Scan for the cell matching the given text and deliver its [x, y] coordinate at center. 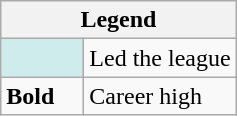
Led the league [160, 58]
Legend [118, 20]
Bold [42, 96]
Career high [160, 96]
